Determine the (X, Y) coordinate at the center of the cell enclosing the given text.  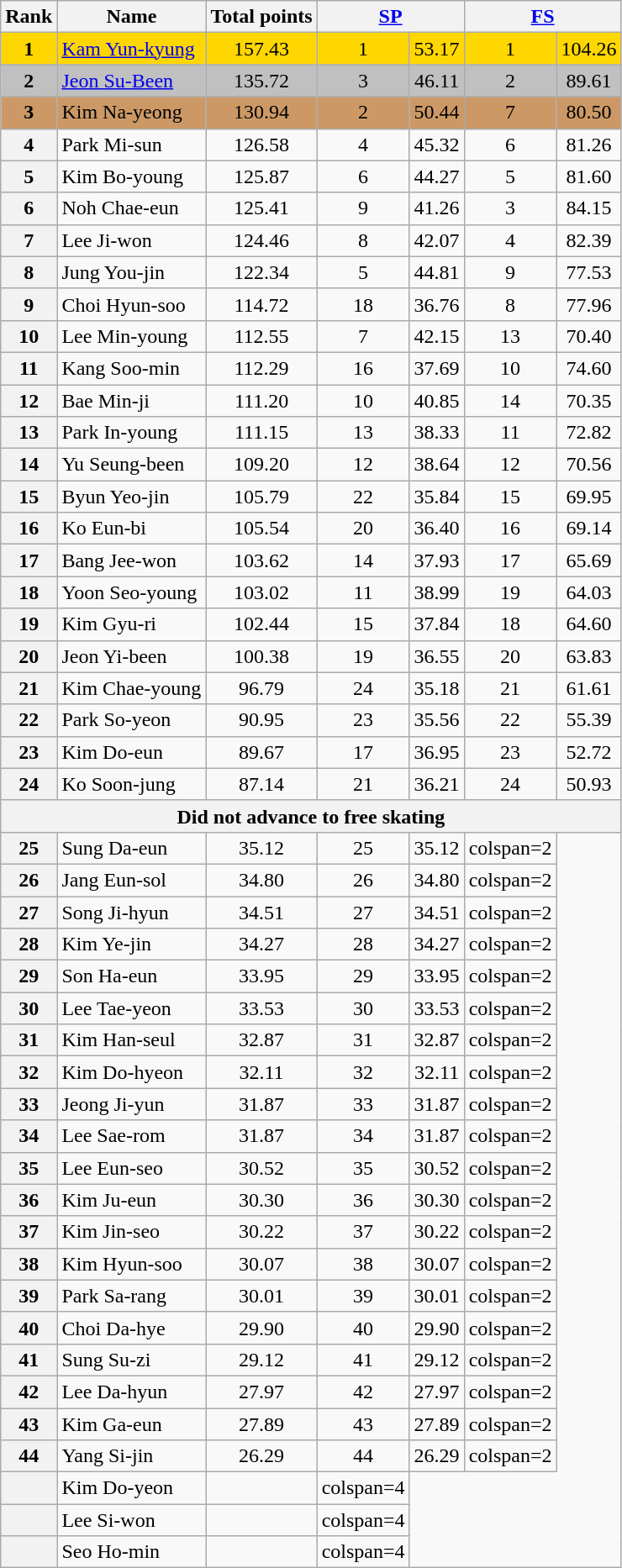
38.64 (437, 465)
36.95 (437, 752)
Lee Eun-seo (131, 1168)
69.95 (588, 497)
42.07 (437, 240)
55.39 (588, 720)
Kim Gyu-ri (131, 624)
125.87 (261, 176)
Sung Su-zi (131, 1360)
Kim Chae-young (131, 688)
Yoon Seo-young (131, 592)
77.96 (588, 304)
Kang Soo-min (131, 368)
Ko Eun-bi (131, 529)
Ko Soon-jung (131, 784)
112.29 (261, 368)
130.94 (261, 113)
Song Ji-hyun (131, 912)
Kim Do-hyeon (131, 1072)
Kim Ga-eun (131, 1424)
89.61 (588, 81)
112.55 (261, 336)
37.93 (437, 560)
105.54 (261, 529)
Kim Na-yeong (131, 113)
Rank (29, 17)
50.93 (588, 784)
Seo Ho-min (131, 1552)
36.21 (437, 784)
Lee Ji-won (131, 240)
80.50 (588, 113)
Lee Sae-rom (131, 1136)
Lee Si-won (131, 1520)
Park Mi-sun (131, 145)
37.69 (437, 368)
Yu Seung-been (131, 465)
74.60 (588, 368)
Park Sa-rang (131, 1296)
77.53 (588, 272)
102.44 (261, 624)
52.72 (588, 752)
70.56 (588, 465)
96.79 (261, 688)
Bae Min-ji (131, 401)
63.83 (588, 656)
Yang Si-jin (131, 1456)
36.40 (437, 529)
35.84 (437, 497)
Kim Jin-seo (131, 1232)
35.56 (437, 720)
Did not advance to free skating (311, 816)
Kim Do-yeon (131, 1488)
36.55 (437, 656)
Lee Min-young (131, 336)
157.43 (261, 49)
46.11 (437, 81)
Lee Tae-yeon (131, 1008)
40.85 (437, 401)
100.38 (261, 656)
41.26 (437, 208)
104.26 (588, 49)
87.14 (261, 784)
Jeon Su-Been (131, 81)
135.72 (261, 81)
114.72 (261, 304)
37.84 (437, 624)
Jeon Yi-been (131, 656)
72.82 (588, 433)
Kim Bo-young (131, 176)
Son Ha-eun (131, 976)
44.81 (437, 272)
81.26 (588, 145)
103.02 (261, 592)
70.40 (588, 336)
Jung You-jin (131, 272)
111.15 (261, 433)
122.34 (261, 272)
35.18 (437, 688)
69.14 (588, 529)
64.60 (588, 624)
50.44 (437, 113)
82.39 (588, 240)
Kim Han-seul (131, 1040)
Choi Hyun-soo (131, 304)
Noh Chae-eun (131, 208)
103.62 (261, 560)
Kim Ju-eun (131, 1200)
65.69 (588, 560)
42.15 (437, 336)
109.20 (261, 465)
Choi Da-hye (131, 1328)
Bang Jee-won (131, 560)
61.61 (588, 688)
Byun Yeo-jin (131, 497)
Sung Da-eun (131, 848)
36.76 (437, 304)
38.99 (437, 592)
SP (390, 17)
89.67 (261, 752)
84.15 (588, 208)
Lee Da-hyun (131, 1392)
Kim Hyun-soo (131, 1264)
45.32 (437, 145)
Total points (261, 17)
81.60 (588, 176)
111.20 (261, 401)
64.03 (588, 592)
90.95 (261, 720)
53.17 (437, 49)
70.35 (588, 401)
Kim Do-eun (131, 752)
Kim Ye-jin (131, 944)
125.41 (261, 208)
Jang Eun-sol (131, 880)
126.58 (261, 145)
Jeong Ji-yun (131, 1104)
44.27 (437, 176)
Kam Yun-kyung (131, 49)
FS (543, 17)
Park So-yeon (131, 720)
Name (131, 17)
Park In-young (131, 433)
38.33 (437, 433)
105.79 (261, 497)
124.46 (261, 240)
